Scan for the cell matching the given text and deliver its [x, y] coordinate at center. 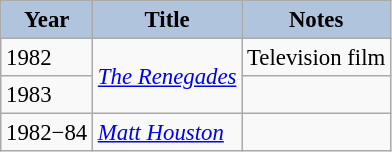
Matt Houston [168, 133]
Television film [316, 58]
Year [47, 20]
1982 [47, 58]
Title [168, 20]
1983 [47, 95]
1982−84 [47, 133]
The Renegades [168, 76]
Notes [316, 20]
